From the cell containing the given text, extract its center point as [x, y] coordinate. 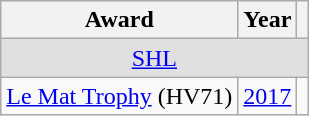
2017 [268, 96]
Le Mat Trophy (HV71) [120, 96]
SHL [154, 58]
Award [120, 20]
Year [268, 20]
